Detect which cell encompasses the target text, then output its (X, Y) center coordinate. 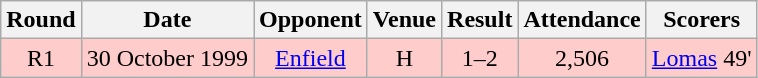
Venue (404, 20)
Attendance (582, 20)
30 October 1999 (167, 58)
Lomas 49' (702, 58)
Scorers (702, 20)
Round (41, 20)
Result (480, 20)
Enfield (311, 58)
R1 (41, 58)
2,506 (582, 58)
H (404, 58)
1–2 (480, 58)
Opponent (311, 20)
Date (167, 20)
